Extract the [x, y] coordinate from the center of the cell holding the provided text.  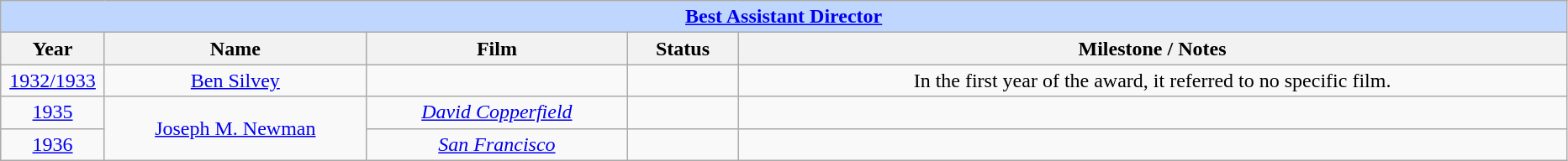
Best Assistant Director [784, 17]
Milestone / Notes [1153, 49]
Joseph M. Newman [235, 128]
Ben Silvey [235, 80]
Film [496, 49]
Status [683, 49]
Year [53, 49]
David Copperfield [496, 112]
1932/1933 [53, 80]
In the first year of the award, it referred to no specific film. [1153, 80]
1936 [53, 144]
San Francisco [496, 144]
Name [235, 49]
1935 [53, 112]
